Pinpoint the cell where the given text exists, returning its [X, Y] midpoint coordinate. 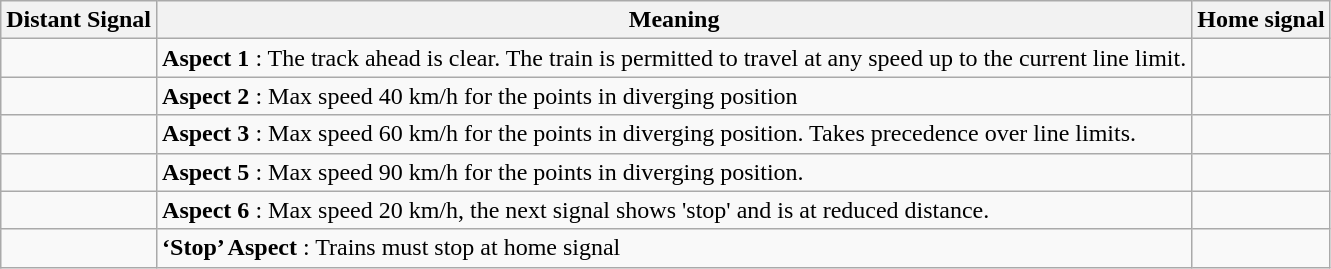
Home signal [1261, 20]
Aspect 3 : Max speed 60 km/h for the points in diverging position. Takes precedence over line limits. [674, 134]
Aspect 1 : The track ahead is clear. The train is permitted to travel at any speed up to the current line limit. [674, 58]
Aspect 6 : Max speed 20 km/h, the next signal shows 'stop' and is at reduced distance. [674, 210]
Aspect 5 : Max speed 90 km/h for the points in diverging position. [674, 172]
Aspect 2 : Max speed 40 km/h for the points in diverging position [674, 96]
Distant Signal [79, 20]
‘Stop’ Aspect : Trains must stop at home signal [674, 248]
Meaning [674, 20]
